Find where the given text appears and provide that cell's center as (x, y) coordinate. 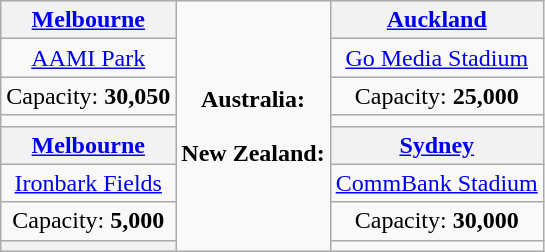
AAMI Park (88, 58)
Capacity: 5,000 (88, 221)
CommBank Stadium (436, 183)
Capacity: 25,000 (436, 96)
Capacity: 30,050 (88, 96)
Ironbark Fields (88, 183)
Australia:New Zealand: (253, 126)
Capacity: 30,000 (436, 221)
Auckland (436, 20)
Sydney (436, 145)
Go Media Stadium (436, 58)
